Return (x, y) of the center of cell containing provided text 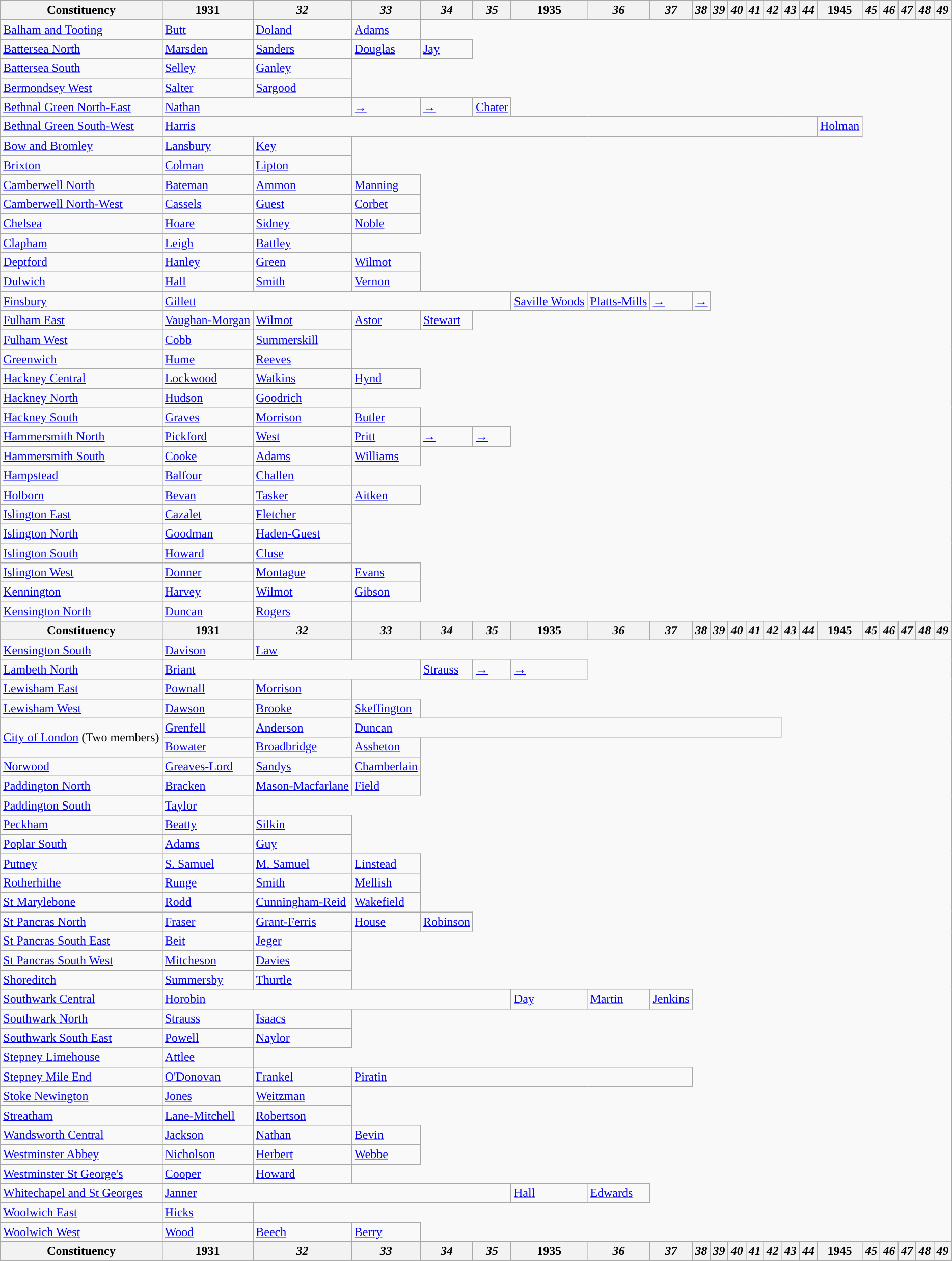
Cobb (208, 340)
Summerskill (303, 340)
Butt (208, 30)
Selley (208, 68)
Norwood (81, 766)
Greaves-Lord (208, 766)
Piratin (522, 1077)
O'Donovan (208, 1077)
Davison (208, 650)
Whitechapel and St Georges (81, 1193)
Noble (386, 223)
Bethnal Green South-West (81, 126)
Jay (446, 49)
Assheton (386, 747)
Hume (208, 359)
Isaacs (303, 1018)
Paddington North (81, 786)
Chamberlain (386, 766)
Pownall (208, 689)
Key (303, 146)
Fulham West (81, 340)
Leigh (208, 243)
Rodd (208, 902)
Beit (208, 941)
Hanley (208, 262)
Lambeth North (81, 669)
Islington East (81, 514)
Douglas (386, 49)
Shoreditch (81, 980)
Broadbridge (303, 747)
Pritt (386, 437)
Lockwood (208, 379)
Fulham East (81, 320)
Hynd (386, 379)
Sanders (303, 49)
Rotherhithe (81, 883)
Cooper (208, 1173)
Islington South (81, 553)
Stewart (446, 320)
Martin (618, 999)
Field (386, 786)
Stoke Newington (81, 1096)
Taylor (208, 805)
Platts-Mills (618, 301)
Clapham (81, 243)
Challen (303, 475)
Southwark South East (81, 1038)
Silkin (303, 824)
Stepney Limehouse (81, 1057)
Marsden (208, 49)
Berry (386, 1232)
Janner (336, 1193)
Westminster Abbey (81, 1154)
Hackney South (81, 417)
Holman (839, 126)
Ammon (303, 184)
M. Samuel (303, 864)
Hammersmith North (81, 437)
Salter (208, 88)
Day (549, 999)
Putney (81, 864)
Chater (492, 107)
Donner (208, 573)
Woolwich East (81, 1213)
Lane-Mitchell (208, 1115)
St Pancras South West (81, 960)
Nicholson (208, 1154)
Astor (386, 320)
Sandys (303, 766)
Green (303, 262)
Ganley (303, 68)
Hackney North (81, 398)
Guest (303, 204)
Dawson (208, 708)
Balham and Tooting (81, 30)
Cunningham-Reid (303, 902)
Battley (303, 243)
Holborn (81, 495)
Kensington North (81, 611)
Cazalet (208, 514)
Fletcher (303, 514)
Camberwell North-West (81, 204)
Hoare (208, 223)
Fraser (208, 922)
Runge (208, 883)
Jones (208, 1096)
Grenfell (208, 728)
Graves (208, 417)
Wandsworth Central (81, 1135)
Wakefield (386, 902)
Beech (303, 1232)
Summersby (208, 980)
Bevan (208, 495)
Gibson (386, 592)
Bowater (208, 747)
Battersea North (81, 49)
Watkins (303, 379)
Beatty (208, 824)
St Pancras South East (81, 941)
Horobin (336, 999)
Jenkins (671, 999)
Paddington South (81, 805)
Woolwich West (81, 1232)
Southwark Central (81, 999)
Bow and Bromley (81, 146)
Law (303, 650)
Thurtle (303, 980)
Hudson (208, 398)
Finsbury (81, 301)
Rogers (303, 611)
Jeger (303, 941)
Bateman (208, 184)
Goodrich (303, 398)
Williams (386, 456)
Montague (303, 573)
Westminster St George's (81, 1173)
Goodman (208, 533)
Colman (208, 165)
Skeffington (386, 708)
Deptford (81, 262)
Saville Woods (549, 301)
West (303, 437)
Harris (489, 126)
Gillett (336, 301)
Mason-Macfarlane (303, 786)
Frankel (303, 1077)
Sargood (303, 88)
Herbert (303, 1154)
Cluse (303, 553)
Corbet (386, 204)
Pickford (208, 437)
Chelsea (81, 223)
Bermondsey West (81, 88)
Hampstead (81, 475)
Peckham (81, 824)
Davies (303, 960)
Sidney (303, 223)
Jackson (208, 1135)
Balfour (208, 475)
Streatham (81, 1115)
St Marylebone (81, 902)
Southwark North (81, 1018)
Stepney Mile End (81, 1077)
Naylor (303, 1038)
Vernon (386, 282)
Reeves (303, 359)
Brooke (303, 708)
Aitken (386, 495)
City of London (Two members) (81, 737)
Robertson (303, 1115)
Kensington South (81, 650)
House (386, 922)
Grant-Ferris (303, 922)
Bethnal Green North-East (81, 107)
Mellish (386, 883)
Greenwich (81, 359)
Haden-Guest (303, 533)
Camberwell North (81, 184)
Battersea South (81, 68)
Harvey (208, 592)
Hicks (208, 1213)
Weitzman (303, 1096)
S. Samuel (208, 864)
Vaughan-Morgan (208, 320)
Powell (208, 1038)
Tasker (303, 495)
Manning (386, 184)
Lansbury (208, 146)
Doland (303, 30)
Wood (208, 1232)
Lipton (303, 165)
St Pancras North (81, 922)
Evans (386, 573)
Lewisham East (81, 689)
Islington West (81, 573)
Briant (291, 669)
Guy (303, 844)
Brixton (81, 165)
Butler (386, 417)
Edwards (618, 1193)
Attlee (208, 1057)
Lewisham West (81, 708)
Mitcheson (208, 960)
Cooke (208, 456)
Cassels (208, 204)
Bevin (386, 1135)
Hackney Central (81, 379)
Webbe (386, 1154)
Anderson (303, 728)
Poplar South (81, 844)
Hammersmith South (81, 456)
Linstead (386, 864)
Islington North (81, 533)
Bracken (208, 786)
Kennington (81, 592)
Dulwich (81, 282)
Robinson (446, 922)
